Locate the cell with the specified text and output its [x, y] center coordinate. 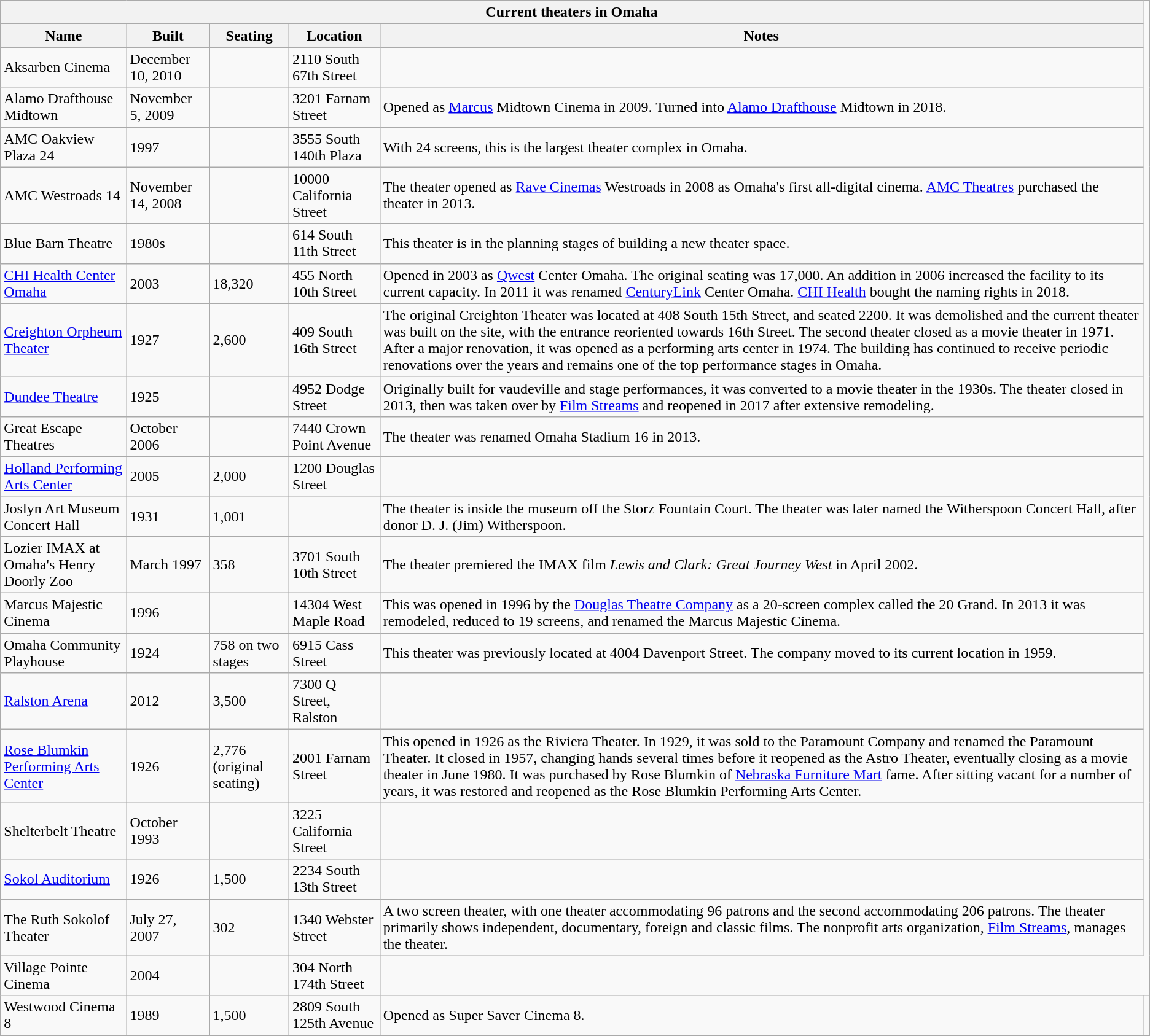
2001 Farnam Street [334, 766]
304 North 174th Street [334, 975]
The theater premiered the IMAX film Lewis and Clark: Great Journey West in April 2002. [761, 565]
Alamo Drafthouse Midtown [64, 107]
2,000 [249, 477]
AMC Oakview Plaza 24 [64, 147]
Seating [249, 36]
Great Escape Theatres [64, 436]
2003 [168, 284]
1996 [168, 613]
AMC Westroads 14 [64, 195]
409 South 16th Street [334, 340]
Shelterbelt Theatre [64, 831]
This theater is in the planning stages of building a new theater space. [761, 243]
October 2006 [168, 436]
Ralston Arena [64, 701]
July 27, 2007 [168, 927]
Lozier IMAX at Omaha's Henry Doorly Zoo [64, 565]
Omaha Community Playhouse [64, 653]
758 on two stages [249, 653]
1925 [168, 397]
December 10, 2010 [168, 68]
The theater opened as Rave Cinemas Westroads in 2008 as Omaha's first all-digital cinema. AMC Theatres purchased the theater in 2013. [761, 195]
Dundee Theatre [64, 397]
3701 South 10th Street [334, 565]
Notes [761, 36]
1931 [168, 516]
Built [168, 36]
March 1997 [168, 565]
3201 Farnam Street [334, 107]
This theater was previously located at 4004 Davenport Street. The company moved to its current location in 1959. [761, 653]
Rose Blumkin Performing Arts Center [64, 766]
Current theaters in Omaha [571, 12]
2012 [168, 701]
3555 South 140th Plaza [334, 147]
7440 Crown Point Avenue [334, 436]
455 North 10th Street [334, 284]
With 24 screens, this is the largest theater complex in Omaha. [761, 147]
The Ruth Sokolof Theater [64, 927]
1980s [168, 243]
Location [334, 36]
Blue Barn Theatre [64, 243]
6915 Cass Street [334, 653]
1,001 [249, 516]
Aksarben Cinema [64, 68]
4952 Dodge Street [334, 397]
November 14, 2008 [168, 195]
10000 California Street [334, 195]
The theater was renamed Omaha Stadium 16 in 2013. [761, 436]
CHI Health Center Omaha [64, 284]
Joslyn Art Museum Concert Hall [64, 516]
1200 Douglas Street [334, 477]
2110 South 67th Street [334, 68]
Name [64, 36]
3,500 [249, 701]
2234 South 13th Street [334, 879]
Opened as Marcus Midtown Cinema in 2009. Turned into Alamo Drafthouse Midtown in 2018. [761, 107]
1927 [168, 340]
November 5, 2009 [168, 107]
1340 Webster Street [334, 927]
614 South 11th Street [334, 243]
7300 Q Street, Ralston [334, 701]
October 1993 [168, 831]
3225 California Street [334, 831]
Opened as Super Saver Cinema 8. [761, 1016]
Marcus Majestic Cinema [64, 613]
Sokol Auditorium [64, 879]
18,320 [249, 284]
2809 South 125th Avenue [334, 1016]
302 [249, 927]
2004 [168, 975]
2,600 [249, 340]
Village Pointe Cinema [64, 975]
14304 West Maple Road [334, 613]
2,776 (original seating) [249, 766]
2005 [168, 477]
Holland Performing Arts Center [64, 477]
Creighton Orpheum Theater [64, 340]
1924 [168, 653]
Westwood Cinema 8 [64, 1016]
1997 [168, 147]
358 [249, 565]
1989 [168, 1016]
